Pinpoint the cell where the given text exists, returning its (X, Y) midpoint coordinate. 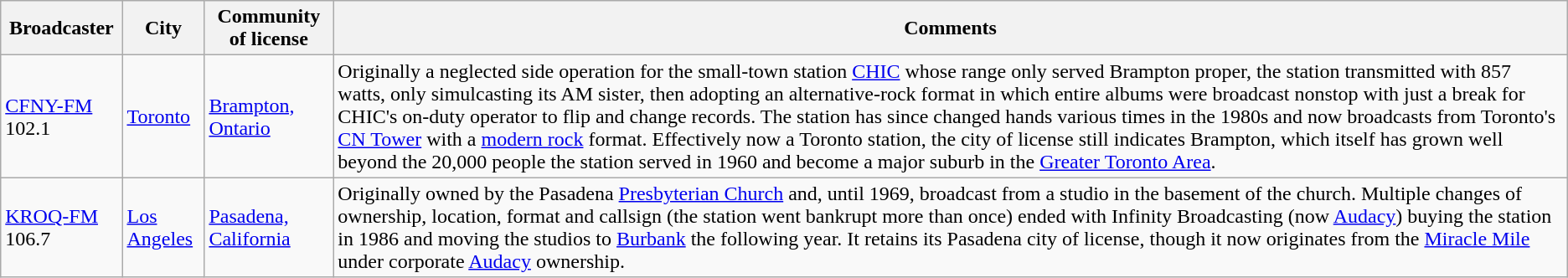
Los Angeles (163, 228)
Broadcaster (62, 28)
KROQ-FM 106.7 (62, 228)
City (163, 28)
Community of license (269, 28)
Toronto (163, 116)
Pasadena, California (269, 228)
Brampton, Ontario (269, 116)
Comments (950, 28)
CFNY-FM 102.1 (62, 116)
